Determine the (x, y) coordinate at the center of the cell enclosing the given text.  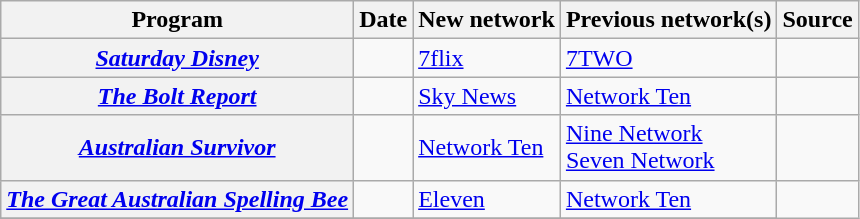
Australian Survivor (178, 148)
Program (178, 20)
Previous network(s) (668, 20)
7TWO (668, 58)
The Bolt Report (178, 96)
New network (487, 20)
Sky News (487, 96)
7flix (487, 58)
Date (384, 20)
Eleven (487, 199)
Nine NetworkSeven Network (668, 148)
The Great Australian Spelling Bee (178, 199)
Saturday Disney (178, 58)
Source (818, 20)
